Pinpoint the cell where the given text exists, returning its (X, Y) midpoint coordinate. 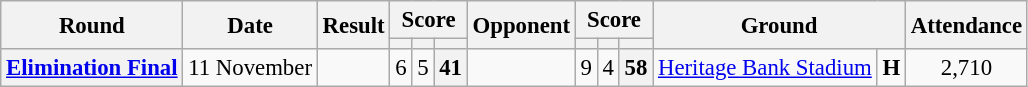
Round (92, 25)
6 (401, 68)
2,710 (966, 68)
5 (423, 68)
Opponent (521, 25)
Heritage Bank Stadium (765, 68)
Result (354, 25)
Attendance (966, 25)
41 (450, 68)
58 (636, 68)
11 November (250, 68)
4 (608, 68)
Elimination Final (92, 68)
Date (250, 25)
H (891, 68)
9 (586, 68)
Ground (780, 25)
